Scan for the cell matching the given text and deliver its [x, y] coordinate at center. 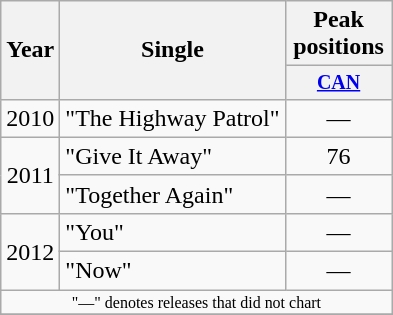
Peak positions [338, 34]
2011 [30, 175]
CAN [338, 82]
"Now" [172, 271]
"—" denotes releases that did not chart [196, 302]
"You" [172, 232]
76 [338, 156]
Single [172, 50]
"Give It Away" [172, 156]
Year [30, 50]
"The Highway Patrol" [172, 118]
2012 [30, 251]
2010 [30, 118]
"Together Again" [172, 194]
